Locate the cell with the specified text and output its (X, Y) center coordinate. 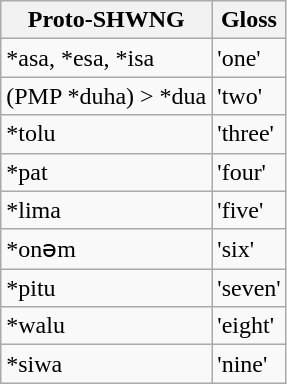
Gloss (249, 20)
(PMP *duha) > *dua (106, 96)
'four' (249, 172)
*siwa (106, 364)
*asa, *esa, *isa (106, 58)
'five' (249, 210)
*tolu (106, 134)
*walu (106, 326)
*pat (106, 172)
*pitu (106, 288)
*onəm (106, 249)
*lima (106, 210)
'nine' (249, 364)
'seven' (249, 288)
'one' (249, 58)
'three' (249, 134)
'two' (249, 96)
'six' (249, 249)
'eight' (249, 326)
Proto-SHWNG (106, 20)
